Provide the [x, y] coordinate of the cell's center where the given text is located.  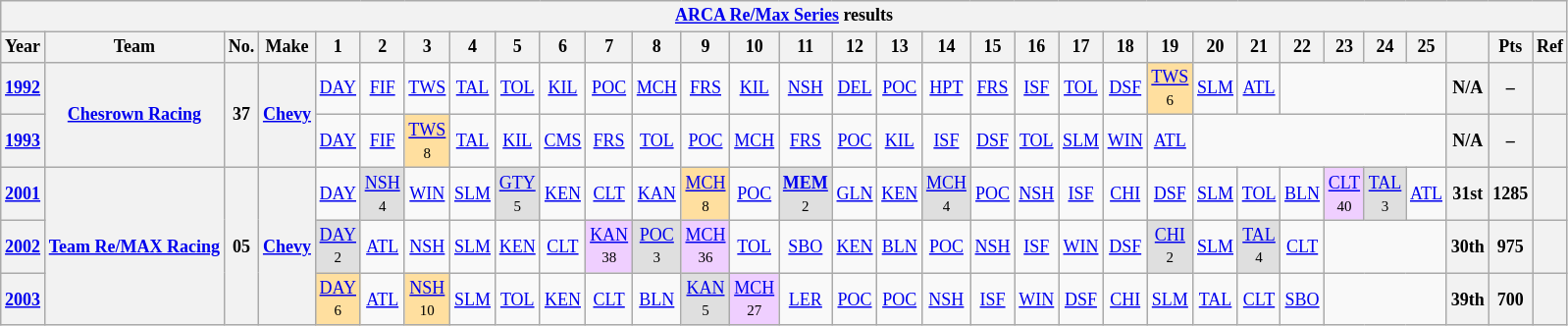
CMS [563, 141]
MCH 4 [947, 193]
MEM 2 [807, 193]
TWS [428, 88]
CLT 40 [1344, 193]
20 [1216, 47]
GTY 5 [517, 193]
25 [1427, 47]
700 [1511, 299]
Year [24, 47]
22 [1303, 47]
23 [1344, 47]
3 [428, 47]
KAN [656, 193]
13 [900, 47]
TWS 6 [1170, 88]
16 [1036, 47]
1993 [24, 141]
17 [1081, 47]
1 [338, 47]
ARCA Re/Max Series results [785, 16]
6 [563, 47]
10 [755, 47]
8 [656, 47]
TAL 4 [1258, 246]
24 [1385, 47]
DAY 6 [338, 299]
Team [133, 47]
NSH 10 [428, 299]
TAL 3 [1385, 193]
7 [609, 47]
12 [855, 47]
15 [993, 47]
Make [287, 47]
1992 [24, 88]
Ref [1550, 47]
30th [1468, 246]
TWS 8 [428, 141]
KAN 38 [609, 246]
2002 [24, 246]
KAN 5 [706, 299]
05 [241, 245]
2001 [24, 193]
MCH 36 [706, 246]
Pts [1511, 47]
MCH 8 [706, 193]
HPT [947, 88]
18 [1124, 47]
21 [1258, 47]
2 [383, 47]
975 [1511, 246]
No. [241, 47]
4 [473, 47]
1285 [1511, 193]
9 [706, 47]
Chesrown Racing [133, 114]
NSH 4 [383, 193]
14 [947, 47]
5 [517, 47]
11 [807, 47]
DAY 2 [338, 246]
DEL [855, 88]
2003 [24, 299]
39th [1468, 299]
POC 3 [656, 246]
MCH 27 [755, 299]
31st [1468, 193]
19 [1170, 47]
37 [241, 114]
Team Re/MAX Racing [133, 245]
GLN [855, 193]
LER [807, 299]
CHI 2 [1170, 246]
